Locate the cell with the specified text and output its (x, y) center coordinate. 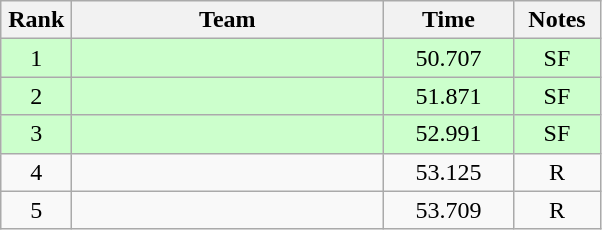
2 (36, 96)
51.871 (448, 96)
5 (36, 210)
Notes (557, 20)
50.707 (448, 58)
Rank (36, 20)
52.991 (448, 134)
4 (36, 172)
1 (36, 58)
Time (448, 20)
3 (36, 134)
Team (228, 20)
53.125 (448, 172)
53.709 (448, 210)
